Determine the [x, y] coordinate at the center of the cell enclosing the given text.  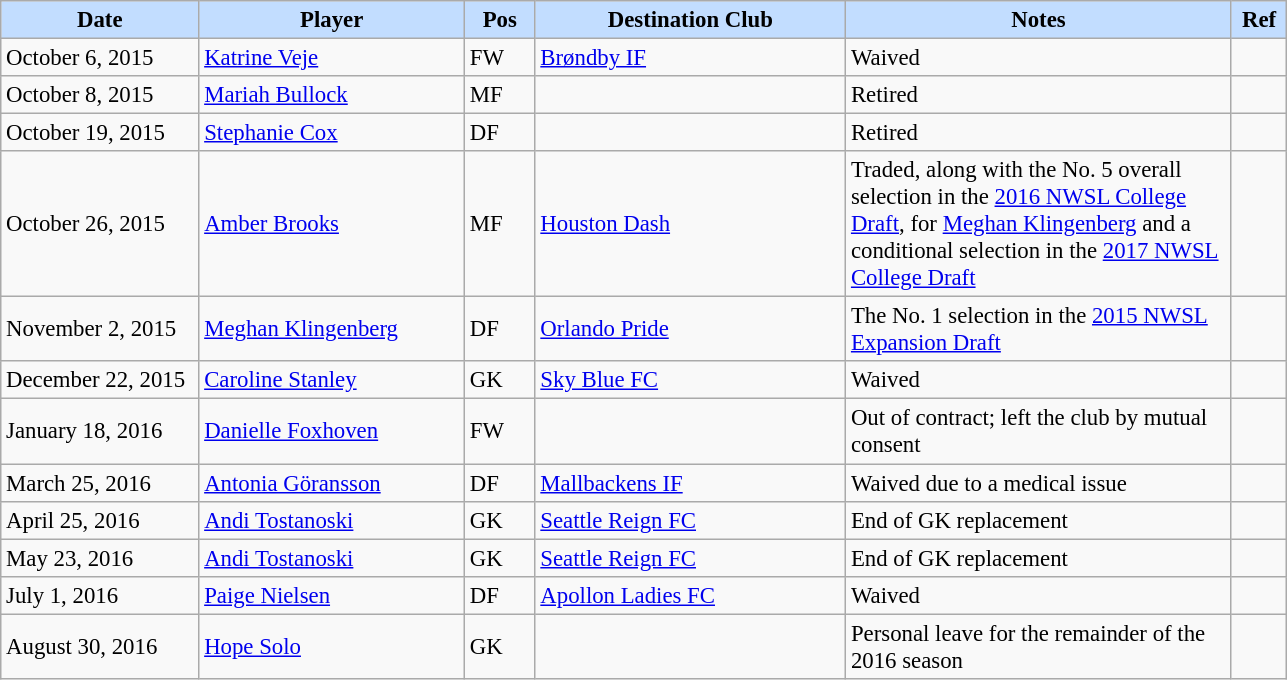
Amber Brooks [332, 224]
May 23, 2016 [100, 558]
Katrine Veje [332, 58]
Paige Nielsen [332, 595]
October 6, 2015 [100, 58]
October 19, 2015 [100, 133]
Personal leave for the remainder of the 2016 season [1039, 646]
Houston Dash [690, 224]
July 1, 2016 [100, 595]
November 2, 2015 [100, 330]
Apollon Ladies FC [690, 595]
Out of contract; left the club by mutual consent [1039, 432]
Waived due to a medical issue [1039, 483]
Player [332, 20]
Brøndby IF [690, 58]
Orlando Pride [690, 330]
Danielle Foxhoven [332, 432]
August 30, 2016 [100, 646]
Mallbackens IF [690, 483]
Stephanie Cox [332, 133]
Destination Club [690, 20]
April 25, 2016 [100, 520]
Antonia Göransson [332, 483]
Caroline Stanley [332, 381]
Sky Blue FC [690, 381]
The No. 1 selection in the 2015 NWSL Expansion Draft [1039, 330]
Pos [500, 20]
October 8, 2015 [100, 95]
Mariah Bullock [332, 95]
March 25, 2016 [100, 483]
December 22, 2015 [100, 381]
Ref [1259, 20]
January 18, 2016 [100, 432]
Notes [1039, 20]
Date [100, 20]
October 26, 2015 [100, 224]
Meghan Klingenberg [332, 330]
Hope Solo [332, 646]
